Return [x, y] of the center of cell containing provided text 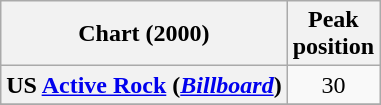
Peakposition [333, 34]
Chart (2000) [144, 34]
30 [333, 85]
US Active Rock (Billboard) [144, 85]
